Identify which cell holds the provided text, then report its (x, y) central coordinate. 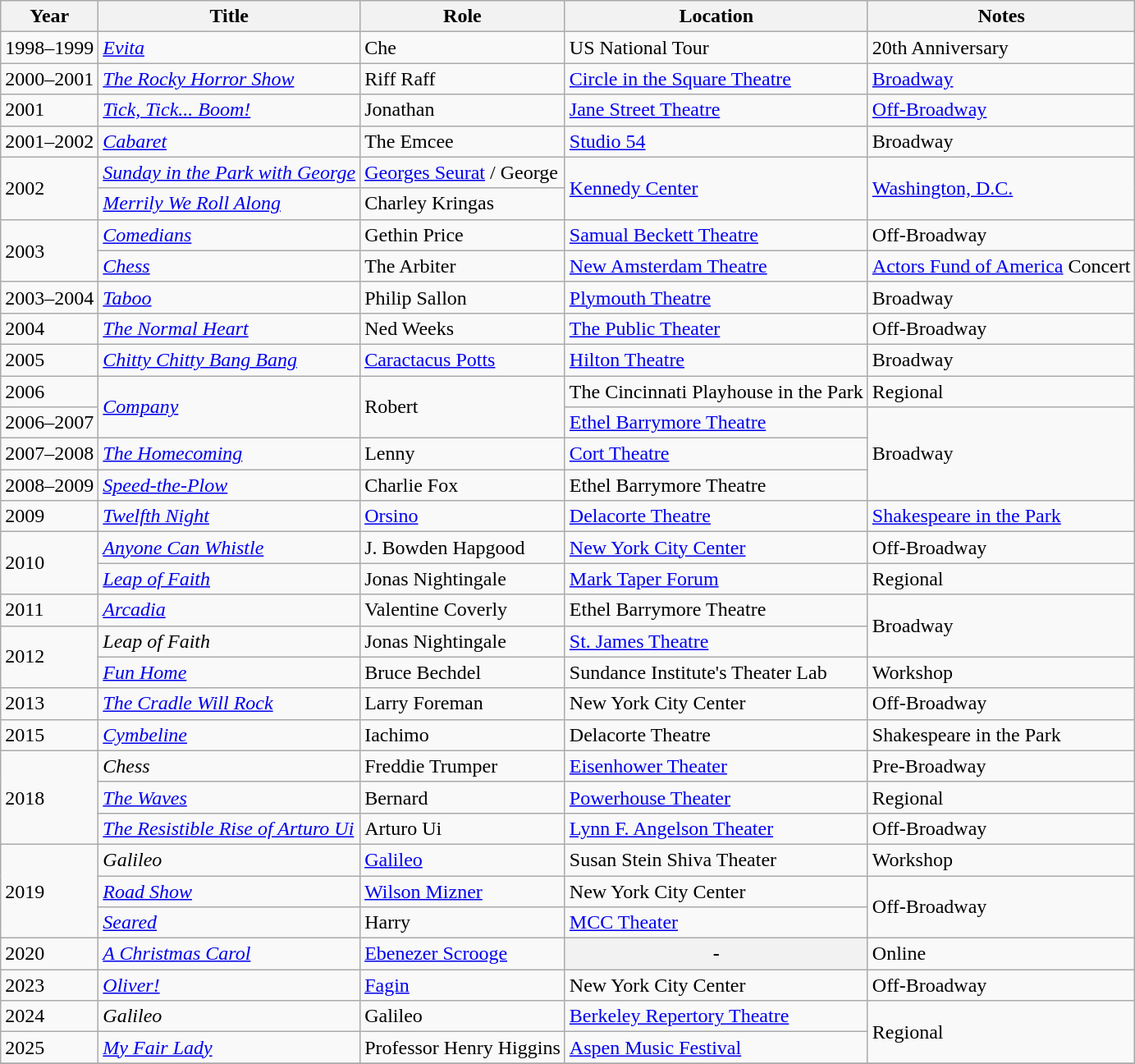
Notes (1001, 16)
US National Tour (716, 48)
2006 (49, 392)
2019 (49, 891)
2018 (49, 797)
Studio 54 (716, 141)
Che (463, 48)
Ebenezer Scrooge (463, 954)
Philip Sallon (463, 297)
2024 (49, 1016)
Road Show (230, 891)
Berkeley Repertory Theatre (716, 1016)
Cabaret (230, 141)
The Normal Heart (230, 328)
Mark Taper Forum (716, 579)
2025 (49, 1048)
Cymbeline (230, 735)
Samual Beckett Theatre (716, 235)
Speed-the-Plow (230, 485)
Twelfth Night (230, 516)
The Resistible Rise of Arturo Ui (230, 828)
Sundance Institute's Theater Lab (716, 672)
The Public Theater (716, 328)
Taboo (230, 297)
2000–2001 (49, 79)
Actors Fund of America Concert (1001, 266)
2012 (49, 657)
Valentine Coverly (463, 610)
The Rocky Horror Show (230, 79)
2015 (49, 735)
Harry (463, 923)
Powerhouse Theater (716, 797)
Company (230, 407)
Fun Home (230, 672)
A Christmas Carol (230, 954)
2008–2009 (49, 485)
Eisenhower Theater (716, 766)
Chitty Chitty Bang Bang (230, 360)
Sunday in the Park with George (230, 172)
Merrily We Roll Along (230, 204)
- (716, 954)
The Waves (230, 797)
Freddie Trumper (463, 766)
The Homecoming (230, 454)
Wilson Mizner (463, 891)
2001–2002 (49, 141)
Larry Foreman (463, 704)
Role (463, 16)
Lynn F. Angelson Theater (716, 828)
Tick, Tick... Boom! (230, 110)
Jane Street Theatre (716, 110)
The Cradle Will Rock (230, 704)
2005 (49, 360)
Washington, D.C. (1001, 188)
Bruce Bechdel (463, 672)
Fagin (463, 985)
2011 (49, 610)
2010 (49, 563)
2003–2004 (49, 297)
Caractacus Potts (463, 360)
2002 (49, 188)
2004 (49, 328)
20th Anniversary (1001, 48)
Circle in the Square Theatre (716, 79)
Title (230, 16)
2020 (49, 954)
Anyone Can Whistle (230, 548)
Orsino (463, 516)
Robert (463, 407)
2009 (49, 516)
Kennedy Center (716, 188)
Charley Kringas (463, 204)
Gethin Price (463, 235)
St. James Theatre (716, 641)
Location (716, 16)
MCC Theater (716, 923)
Evita (230, 48)
Riff Raff (463, 79)
Cort Theatre (716, 454)
J. Bowden Hapgood (463, 548)
My Fair Lady (230, 1048)
2003 (49, 250)
Professor Henry Higgins (463, 1048)
Aspen Music Festival (716, 1048)
Jonathan (463, 110)
Seared (230, 923)
Oliver! (230, 985)
Charlie Fox (463, 485)
Arturo Ui (463, 828)
New Amsterdam Theatre (716, 266)
Iachimo (463, 735)
Year (49, 16)
The Emcee (463, 141)
Online (1001, 954)
2007–2008 (49, 454)
Comedians (230, 235)
Arcadia (230, 610)
1998–1999 (49, 48)
Ned Weeks (463, 328)
The Arbiter (463, 266)
2001 (49, 110)
Lenny (463, 454)
2013 (49, 704)
The Cincinnati Playhouse in the Park (716, 392)
Georges Seurat / George (463, 172)
Plymouth Theatre (716, 297)
2006–2007 (49, 423)
Hilton Theatre (716, 360)
Bernard (463, 797)
2023 (49, 985)
Pre-Broadway (1001, 766)
Susan Stein Shiva Theater (716, 860)
